Pinpoint the cell where the given text exists, returning its (x, y) midpoint coordinate. 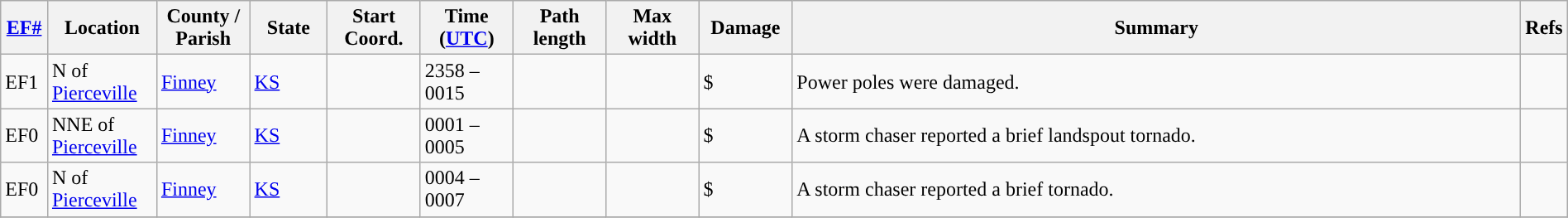
Time (UTC) (466, 28)
Damage (746, 28)
0004 – 0007 (466, 189)
2358 – 0015 (466, 81)
County / Parish (203, 28)
Refs (1545, 28)
Max width (653, 28)
A storm chaser reported a brief tornado. (1156, 189)
Power poles were damaged. (1156, 81)
A storm chaser reported a brief landspout tornado. (1156, 136)
EF# (25, 28)
0001 – 0005 (466, 136)
Location (102, 28)
Path length (560, 28)
State (289, 28)
EF1 (25, 81)
Start Coord. (374, 28)
NNE of Pierceville (102, 136)
Summary (1156, 28)
